Return the (x, y) coordinate for the center point of the cell that contains the specified text.  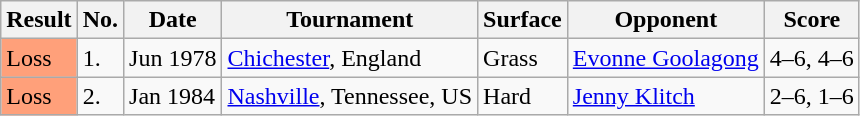
4–6, 4–6 (812, 58)
Date (173, 20)
Result (39, 20)
Score (812, 20)
Jenny Klitch (666, 96)
No. (100, 20)
Grass (523, 58)
Jun 1978 (173, 58)
Surface (523, 20)
2–6, 1–6 (812, 96)
Opponent (666, 20)
1. (100, 58)
Tournament (350, 20)
Evonne Goolagong (666, 58)
Jan 1984 (173, 96)
Hard (523, 96)
Chichester, England (350, 58)
2. (100, 96)
Nashville, Tennessee, US (350, 96)
